Provide the (X, Y) coordinate of the cell's center where the given text is located.  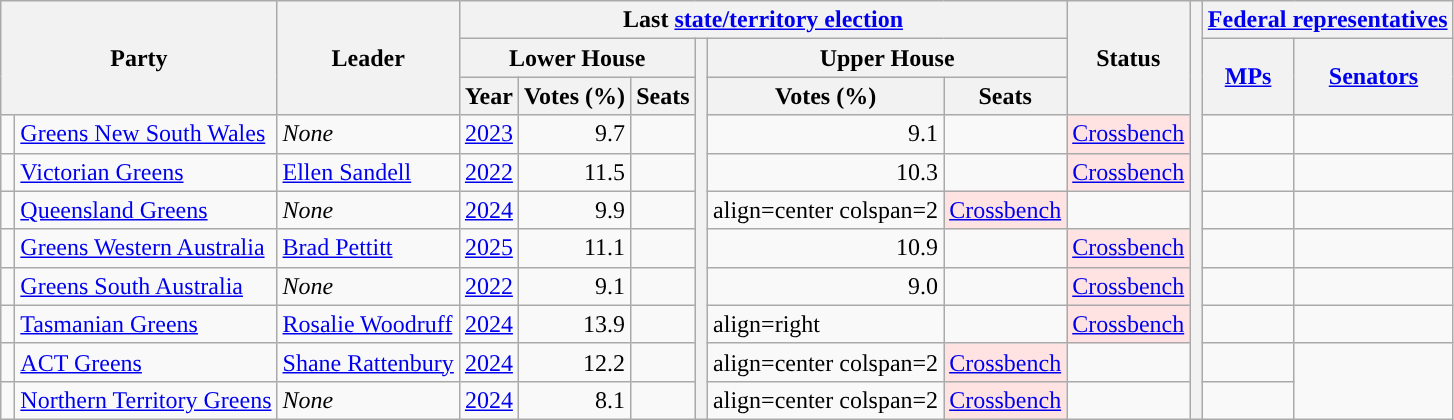
Year (488, 96)
Party (139, 58)
Status (1128, 58)
Leader (368, 58)
Shane Rattenbury (368, 362)
2023 (488, 134)
Ellen Sandell (368, 172)
Upper House (888, 58)
Victorian Greens (146, 172)
Queensland Greens (146, 210)
Tasmanian Greens (146, 324)
10.9 (826, 248)
align=right (826, 324)
Brad Pettitt (368, 248)
9.0 (826, 286)
Last state/territory election (762, 20)
11.5 (574, 172)
Lower House (577, 58)
11.1 (574, 248)
9.9 (574, 210)
9.7 (574, 134)
Greens Western Australia (146, 248)
12.2 (574, 362)
MPs (1248, 77)
13.9 (574, 324)
Rosalie Woodruff (368, 324)
8.1 (574, 400)
Greens South Australia (146, 286)
10.3 (826, 172)
2025 (488, 248)
Northern Territory Greens (146, 400)
Federal representatives (1328, 20)
Senators (1374, 77)
Greens New South Wales (146, 134)
ACT Greens (146, 362)
